Identify which cell holds the provided text, then report its (x, y) central coordinate. 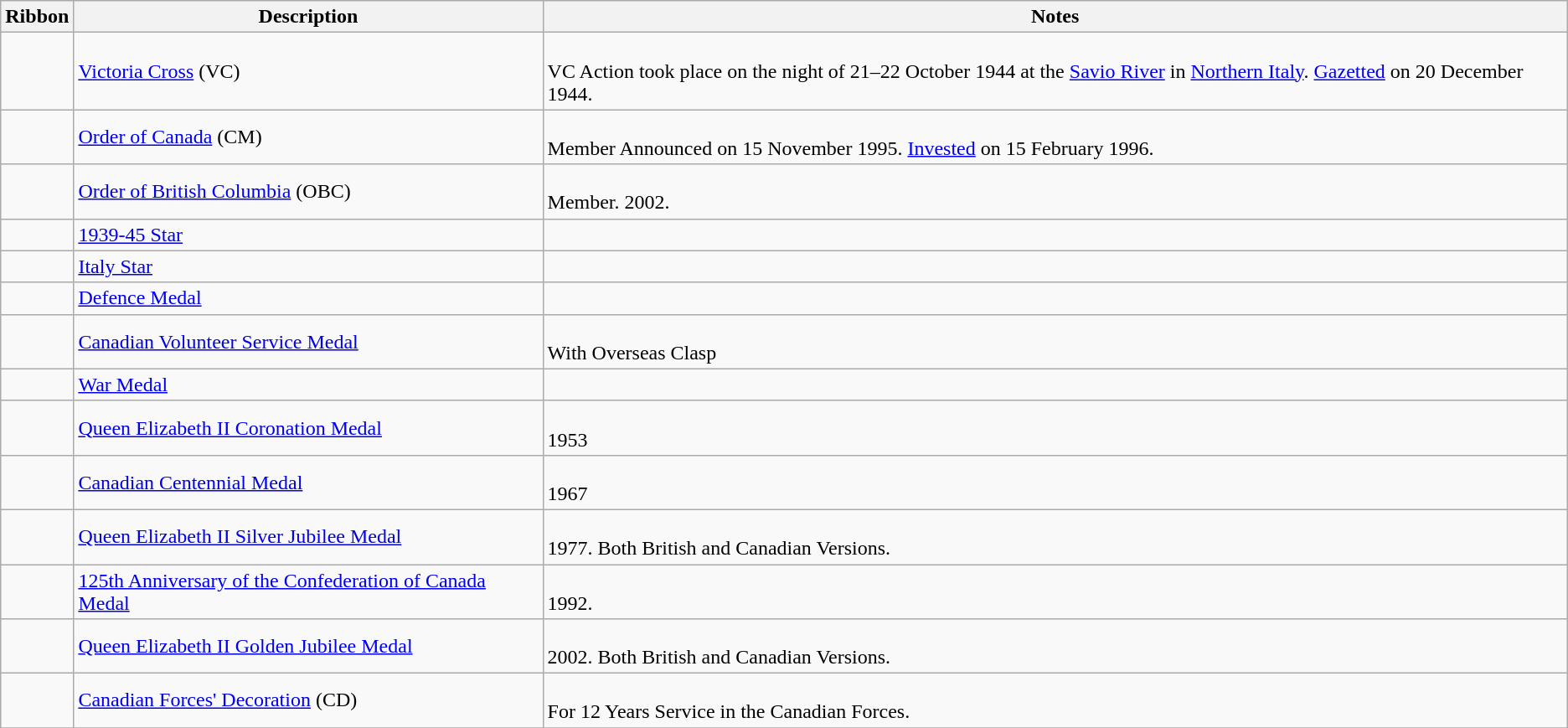
War Medal (308, 385)
Queen Elizabeth II Coronation Medal (308, 427)
Canadian Volunteer Service Medal (308, 342)
Defence Medal (308, 298)
Notes (1055, 17)
2002. Both British and Canadian Versions. (1055, 647)
Queen Elizabeth II Golden Jubilee Medal (308, 647)
With Overseas Clasp (1055, 342)
Victoria Cross (VC) (308, 71)
Italy Star (308, 266)
1939-45 Star (308, 235)
Order of British Columbia (OBC) (308, 191)
Canadian Forces' Decoration (CD) (308, 700)
Description (308, 17)
Ribbon (37, 17)
Order of Canada (CM) (308, 137)
Member Announced on 15 November 1995. Invested on 15 February 1996. (1055, 137)
Member. 2002. (1055, 191)
Queen Elizabeth II Silver Jubilee Medal (308, 536)
1953 (1055, 427)
125th Anniversary of the Confederation of Canada Medal (308, 591)
1967 (1055, 483)
Canadian Centennial Medal (308, 483)
1992. (1055, 591)
1977. Both British and Canadian Versions. (1055, 536)
For 12 Years Service in the Canadian Forces. (1055, 700)
VC Action took place on the night of 21–22 October 1944 at the Savio River in Northern Italy. Gazetted on 20 December 1944. (1055, 71)
